Identify which cell holds the provided text, then report its [X, Y] central coordinate. 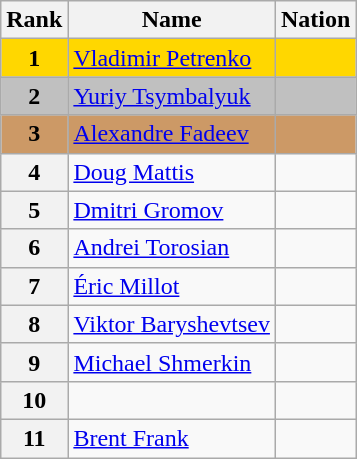
Yuriy Tsymbalyuk [172, 96]
11 [34, 438]
10 [34, 400]
1 [34, 58]
8 [34, 324]
6 [34, 248]
Éric Millot [172, 286]
Name [172, 20]
Alexandre Fadeev [172, 134]
Andrei Torosian [172, 248]
Michael Shmerkin [172, 362]
Brent Frank [172, 438]
Rank [34, 20]
Vladimir Petrenko [172, 58]
3 [34, 134]
Dmitri Gromov [172, 210]
2 [34, 96]
9 [34, 362]
4 [34, 172]
Nation [315, 20]
Viktor Baryshevtsev [172, 324]
7 [34, 286]
Doug Mattis [172, 172]
5 [34, 210]
